Return the (x, y) coordinate for the center point of the cell that contains the specified text.  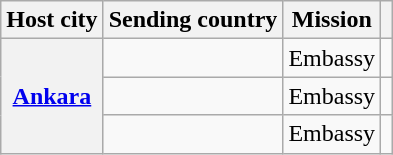
Sending country (193, 20)
Host city (52, 20)
Mission (332, 20)
Ankara (52, 96)
